Provide the (X, Y) coordinate of the cell's center where the given text is located.  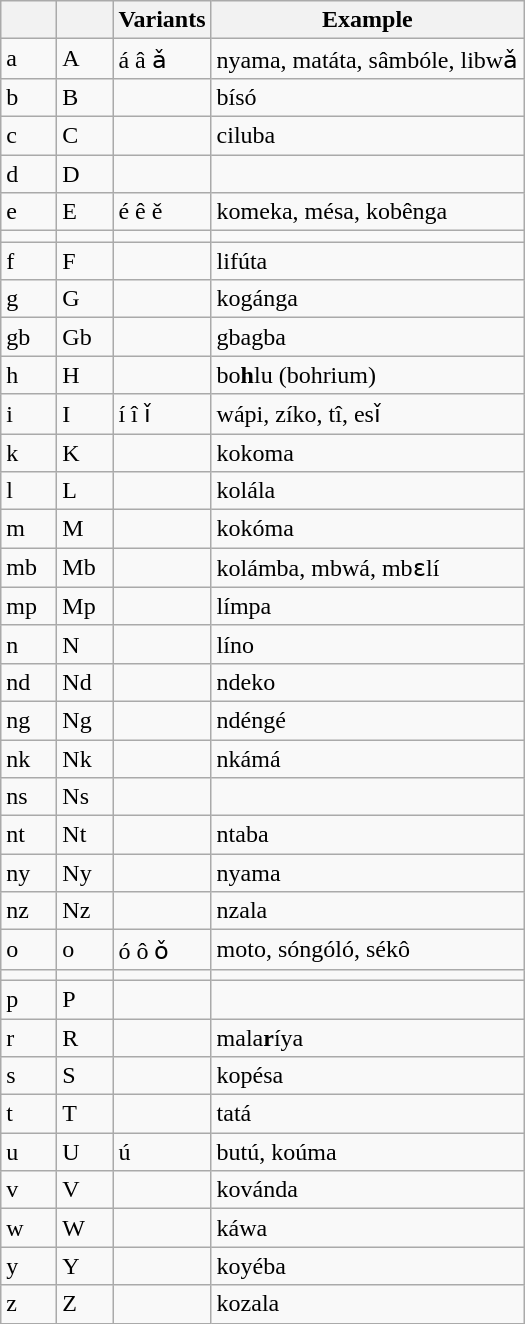
ny (29, 873)
ndéngé (368, 720)
a (29, 59)
nkámá (368, 759)
s (29, 1076)
F (85, 261)
Nt (85, 835)
Mp (85, 606)
C (85, 135)
mp (29, 606)
kopésa (368, 1076)
butú, koúma (368, 1152)
ú (162, 1152)
p (29, 999)
U (85, 1152)
Example (368, 20)
Y (85, 1266)
A (85, 59)
nyama, matáta, sâmbóle, libwǎ (368, 59)
ndeko (368, 682)
koyéba (368, 1266)
komeka, mésa, kobênga (368, 212)
ó ô ǒ (162, 950)
ns (29, 797)
tatá (368, 1114)
u (29, 1152)
á â ǎ (162, 59)
k (29, 453)
v (29, 1190)
kolála (368, 491)
gbagba (368, 337)
gb (29, 337)
z (29, 1304)
moto, sóngóló, sékô (368, 950)
E (85, 212)
wápi, zíko, tî, esǐ (368, 414)
nk (29, 759)
ntaba (368, 835)
M (85, 529)
kovánda (368, 1190)
mb (29, 568)
m (29, 529)
malaríya (368, 1037)
L (85, 491)
D (85, 173)
c (29, 135)
kozala (368, 1304)
líno (368, 644)
V (85, 1190)
Mb (85, 568)
nd (29, 682)
y (29, 1266)
H (85, 375)
Ns (85, 797)
W (85, 1228)
n (29, 644)
w (29, 1228)
K (85, 453)
G (85, 299)
r (29, 1037)
I (85, 414)
Z (85, 1304)
nyama (368, 873)
ciluba (368, 135)
t (29, 1114)
Gb (85, 337)
nt (29, 835)
l (29, 491)
d (29, 173)
é ê ě (162, 212)
S (85, 1076)
Nk (85, 759)
h (29, 375)
kokóma (368, 529)
bísó (368, 97)
bohlu (bohrium) (368, 375)
R (85, 1037)
Nz (85, 911)
kolámba, mbwá, mbɛlí (368, 568)
Variants (162, 20)
Ng (85, 720)
káwa (368, 1228)
B (85, 97)
ng (29, 720)
Nd (85, 682)
kogánga (368, 299)
Ny (85, 873)
g (29, 299)
b (29, 97)
P (85, 999)
í î ǐ (162, 414)
f (29, 261)
kokoma (368, 453)
i (29, 414)
nzala (368, 911)
N (85, 644)
e (29, 212)
nz (29, 911)
T (85, 1114)
lifúta (368, 261)
límpa (368, 606)
